Determine the [x, y] coordinate at the center of the cell enclosing the given text.  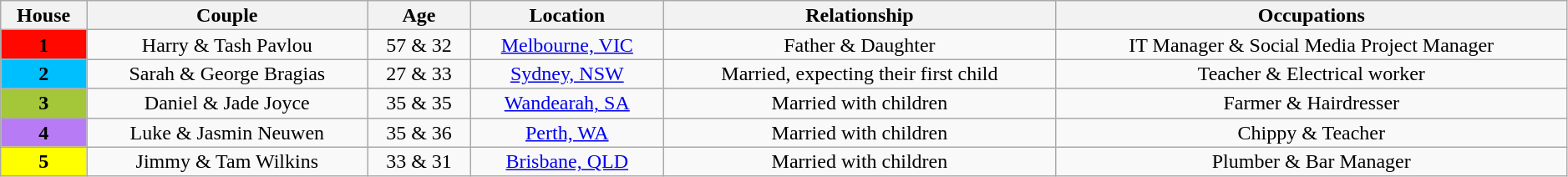
Luke & Jasmin Neuwen [227, 132]
Chippy & Teacher [1312, 132]
Location [567, 15]
Father & Daughter [860, 45]
1 [43, 45]
57 & 32 [419, 45]
Jimmy & Tam Wilkins [227, 162]
Age [419, 15]
Harry & Tash Pavlou [227, 45]
5 [43, 162]
Brisbane, QLD [567, 162]
Melbourne, VIC [567, 45]
3 [43, 104]
Couple [227, 15]
House [43, 15]
Teacher & Electrical worker [1312, 73]
Perth, WA [567, 132]
Farmer & Hairdresser [1312, 104]
35 & 35 [419, 104]
IT Manager & Social Media Project Manager [1312, 45]
Sarah & George Bragias [227, 73]
2 [43, 73]
Married, expecting their first child [860, 73]
Sydney, NSW [567, 73]
33 & 31 [419, 162]
Relationship [860, 15]
Occupations [1312, 15]
4 [43, 132]
35 & 36 [419, 132]
Plumber & Bar Manager [1312, 162]
Wandearah, SA [567, 104]
Daniel & Jade Joyce [227, 104]
27 & 33 [419, 73]
